Identify which cell holds the provided text, then report its [x, y] central coordinate. 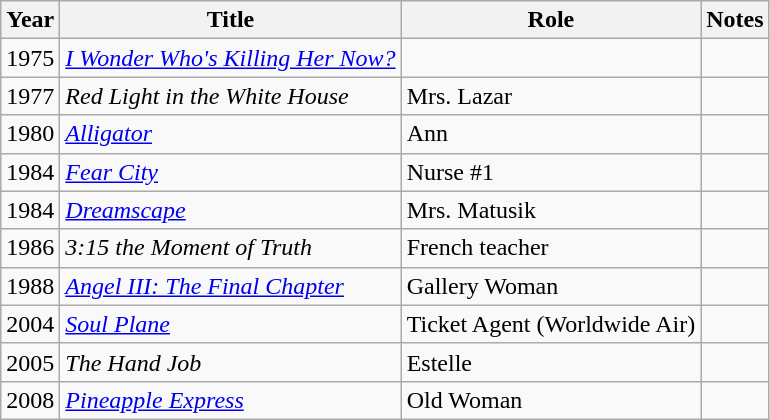
Ticket Agent (Worldwide Air) [551, 324]
Nurse #1 [551, 172]
Mrs. Lazar [551, 96]
Ann [551, 134]
3:15 the Moment of Truth [230, 248]
1975 [30, 58]
Alligator [230, 134]
Dreamscape [230, 210]
Pineapple Express [230, 400]
Gallery Woman [551, 286]
French teacher [551, 248]
Old Woman [551, 400]
Red Light in the White House [230, 96]
I Wonder Who's Killing Her Now? [230, 58]
The Hand Job [230, 362]
Title [230, 20]
Role [551, 20]
1980 [30, 134]
Notes [735, 20]
1988 [30, 286]
Year [30, 20]
1986 [30, 248]
Fear City [230, 172]
2005 [30, 362]
1977 [30, 96]
Angel III: The Final Chapter [230, 286]
2008 [30, 400]
Mrs. Matusik [551, 210]
Soul Plane [230, 324]
Estelle [551, 362]
2004 [30, 324]
